For the text-containing cell, return its midpoint in [x, y] coordinate format. 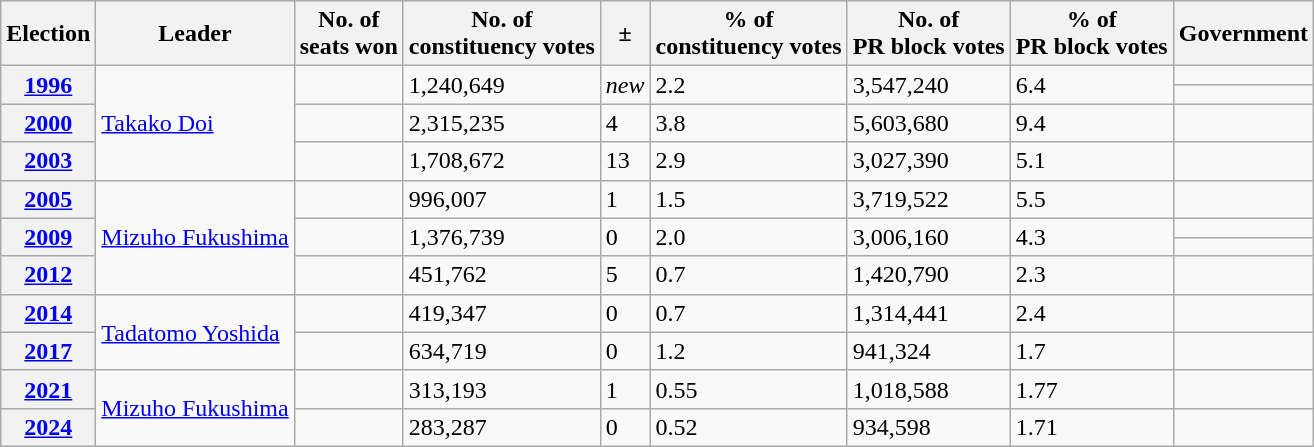
3.8 [748, 123]
2.4 [1092, 313]
1,708,672 [502, 161]
2024 [48, 427]
0.52 [748, 427]
1,420,790 [928, 275]
Government [1243, 34]
1,240,649 [502, 85]
5 [625, 275]
3,547,240 [928, 85]
1,314,441 [928, 313]
No. ofseats won [348, 34]
2017 [48, 351]
Leader [195, 34]
4.3 [1092, 237]
1.7 [1092, 351]
1.2 [748, 351]
4 [625, 123]
313,193 [502, 389]
1,376,739 [502, 237]
6.4 [1092, 85]
Tadatomo Yoshida [195, 332]
Takako Doi [195, 123]
283,287 [502, 427]
2005 [48, 199]
% ofPR block votes [1092, 34]
0.55 [748, 389]
5.5 [1092, 199]
2.3 [1092, 275]
451,762 [502, 275]
1,018,588 [928, 389]
3,006,160 [928, 237]
Election [48, 34]
% ofconstituency votes [748, 34]
5,603,680 [928, 123]
3,719,522 [928, 199]
941,324 [928, 351]
2003 [48, 161]
13 [625, 161]
3,027,390 [928, 161]
2.0 [748, 237]
419,347 [502, 313]
2021 [48, 389]
1.77 [1092, 389]
2012 [48, 275]
9.4 [1092, 123]
new [625, 85]
2000 [48, 123]
1.71 [1092, 427]
2.2 [748, 85]
1996 [48, 85]
996,007 [502, 199]
2014 [48, 313]
934,598 [928, 427]
No. ofPR block votes [928, 34]
2.9 [748, 161]
2,315,235 [502, 123]
634,719 [502, 351]
± [625, 34]
5.1 [1092, 161]
2009 [48, 237]
1.5 [748, 199]
No. ofconstituency votes [502, 34]
